Pinpoint the cell where the given text exists, returning its [X, Y] midpoint coordinate. 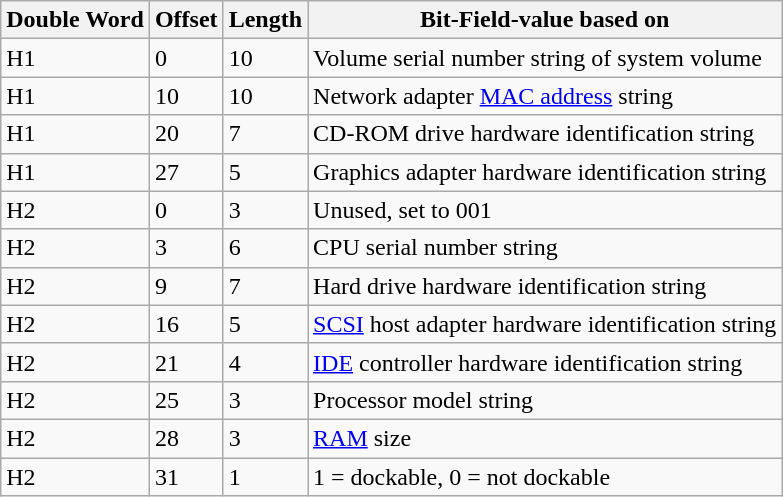
Hard drive hardware identification string [545, 286]
16 [186, 324]
Offset [186, 20]
Volume serial number string of system volume [545, 58]
1 = dockable, 0 = not dockable [545, 477]
6 [265, 248]
Unused, set to 001 [545, 210]
Bit-Field-value based on [545, 20]
CD-ROM drive hardware identification string [545, 134]
Length [265, 20]
21 [186, 362]
31 [186, 477]
1 [265, 477]
9 [186, 286]
Network adapter MAC address string [545, 96]
27 [186, 172]
20 [186, 134]
RAM size [545, 438]
4 [265, 362]
28 [186, 438]
Graphics adapter hardware identification string [545, 172]
25 [186, 400]
IDE controller hardware identification string [545, 362]
SCSI host adapter hardware identification string [545, 324]
Double Word [76, 20]
CPU serial number string [545, 248]
Processor model string [545, 400]
